Search for the cell housing the specified text and yield its (x, y) center coordinate. 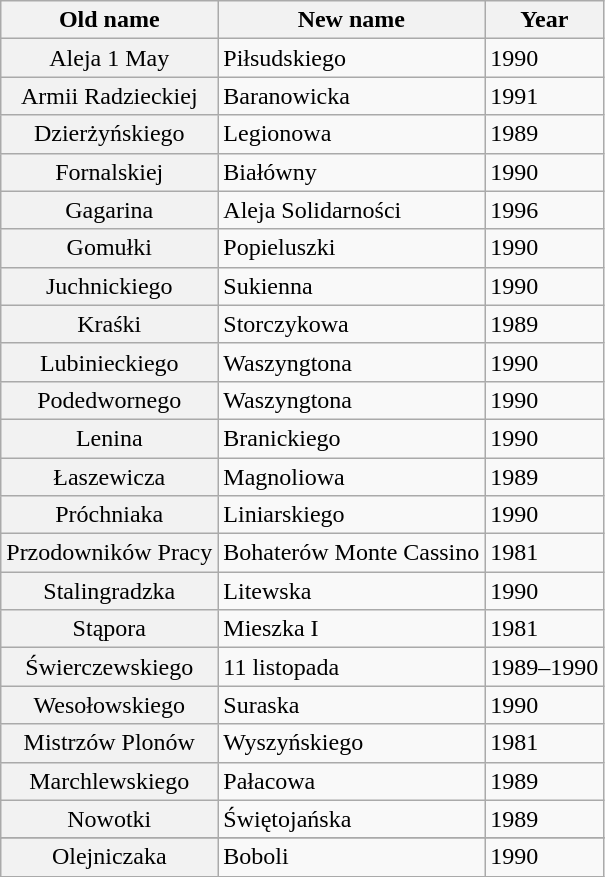
Juchnickiego (110, 286)
Mieszka I (352, 629)
Armii Radzieckiej (110, 96)
Legionowa (352, 134)
Aleja Solidarności (352, 210)
Białówny (352, 172)
Gagarina (110, 210)
1991 (544, 96)
Świerczewskiego (110, 667)
Olejniczaka (110, 857)
Aleja 1 May (110, 58)
Suraska (352, 705)
Pałacowa (352, 781)
Lenina (110, 438)
Branickiego (352, 438)
Świętojańska (352, 819)
Dzierżyńskiego (110, 134)
Gomułki (110, 248)
Year (544, 20)
Próchniaka (110, 515)
Stąpora (110, 629)
Fornalskiej (110, 172)
Boboli (352, 857)
Nowotki (110, 819)
Liniarskiego (352, 515)
Łaszewicza (110, 477)
Stalingradzka (110, 591)
Przodowników Pracy (110, 553)
Bohaterów Monte Cassino (352, 553)
Baranowicka (352, 96)
1996 (544, 210)
11 listopada (352, 667)
Wesołowskiego (110, 705)
Mistrzów Plonów (110, 743)
Storczykowa (352, 324)
Piłsudskiego (352, 58)
1989–1990 (544, 667)
Litewska (352, 591)
Lubinieckiego (110, 362)
New name (352, 20)
Old name (110, 20)
Magnoliowa (352, 477)
Podedwornego (110, 400)
Marchlewskiego (110, 781)
Sukienna (352, 286)
Wyszyńskiego (352, 743)
Kraśki (110, 324)
Popieluszki (352, 248)
